Return the [x, y] coordinate for the center point of the cell that contains the specified text.  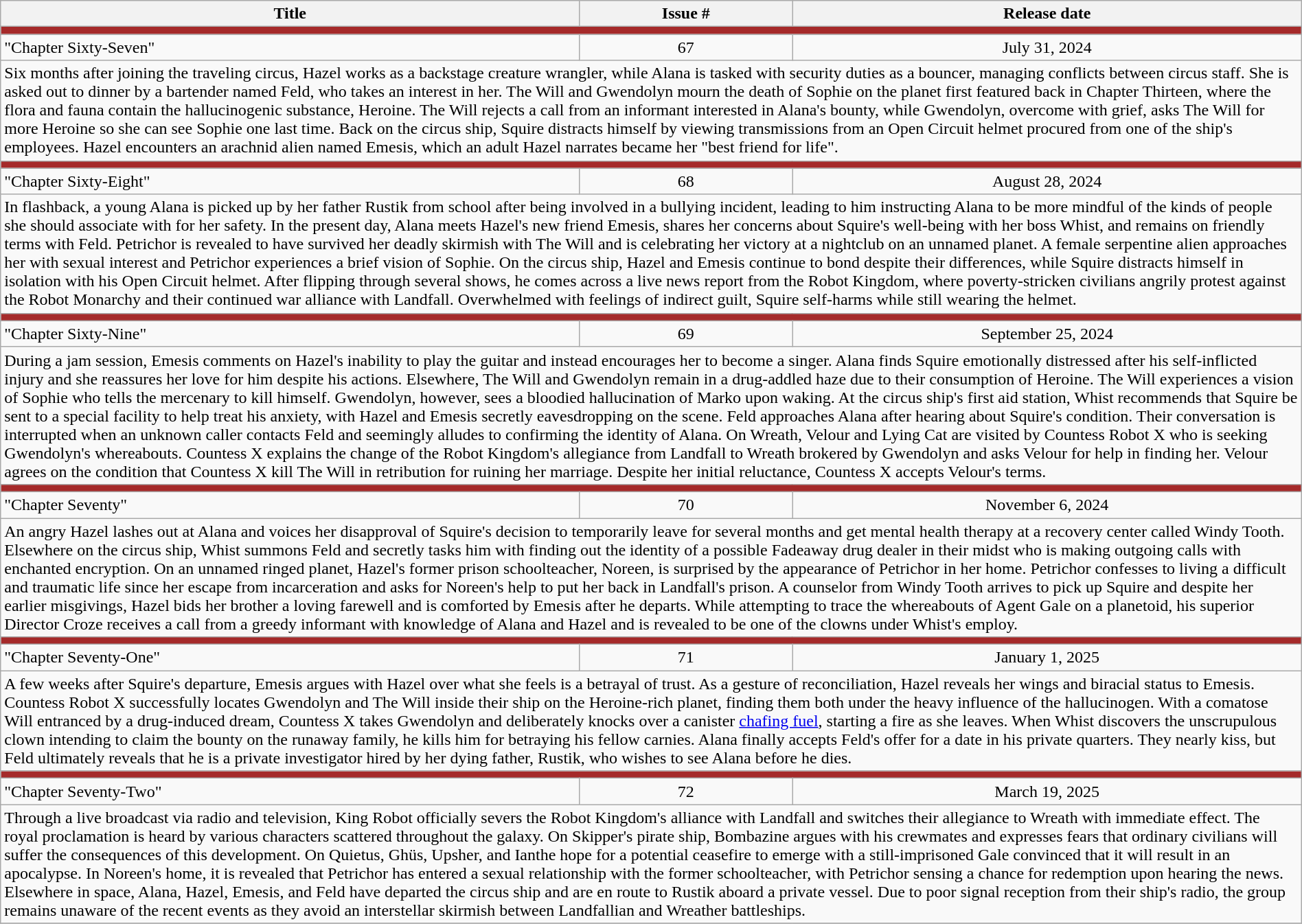
"Chapter Seventy" [290, 505]
"Chapter Sixty-Seven" [290, 47]
"Chapter Sixty-Eight" [290, 181]
68 [687, 181]
"Chapter Seventy-Two" [290, 792]
March 19, 2025 [1047, 792]
67 [687, 47]
"Chapter Seventy-One" [290, 658]
Title [290, 14]
Issue # [687, 14]
Release date [1047, 14]
September 25, 2024 [1047, 334]
November 6, 2024 [1047, 505]
August 28, 2024 [1047, 181]
"Chapter Sixty-Nine" [290, 334]
71 [687, 658]
69 [687, 334]
January 1, 2025 [1047, 658]
July 31, 2024 [1047, 47]
70 [687, 505]
72 [687, 792]
